From the cell containing the given text, extract its center point as [X, Y] coordinate. 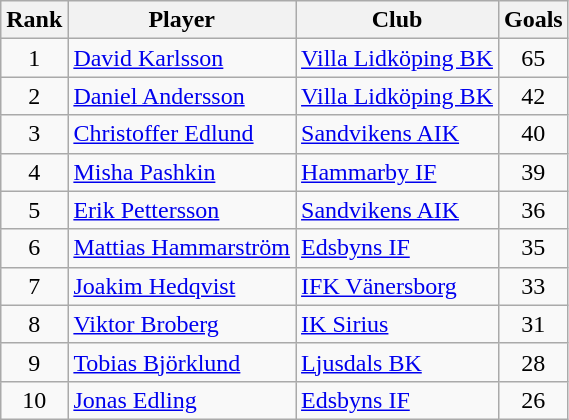
1 [34, 58]
42 [533, 96]
65 [533, 58]
David Karlsson [182, 58]
Mattias Hammarström [182, 248]
Joakim Hedqvist [182, 286]
3 [34, 134]
8 [34, 324]
Jonas Edling [182, 400]
33 [533, 286]
Christoffer Edlund [182, 134]
9 [34, 362]
IFK Vänersborg [398, 286]
Ljusdals BK [398, 362]
28 [533, 362]
Player [182, 20]
36 [533, 210]
Club [398, 20]
Viktor Broberg [182, 324]
4 [34, 172]
Misha Pashkin [182, 172]
7 [34, 286]
Rank [34, 20]
35 [533, 248]
Goals [533, 20]
Erik Pettersson [182, 210]
IK Sirius [398, 324]
Daniel Andersson [182, 96]
6 [34, 248]
31 [533, 324]
26 [533, 400]
2 [34, 96]
39 [533, 172]
10 [34, 400]
Hammarby IF [398, 172]
5 [34, 210]
Tobias Björklund [182, 362]
40 [533, 134]
